Determine the (X, Y) coordinate at the center of the cell enclosing the given text.  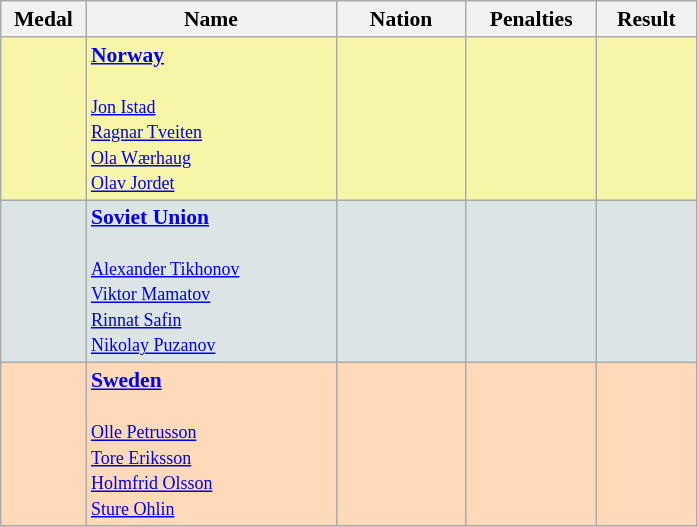
Result (646, 19)
Soviet UnionAlexander Tikhonov Viktor Mamatov Rinnat Safin Nikolay Puzanov (211, 282)
NorwayJon IstadRagnar TveitenOla WærhaugOlav Jordet (211, 118)
Name (211, 19)
Medal (44, 19)
SwedenOlle PetrussonTore ErikssonHolmfrid OlssonSture Ohlin (211, 444)
Penalties (531, 19)
Nation (401, 19)
